Identify which cell holds the provided text, then report its (X, Y) central coordinate. 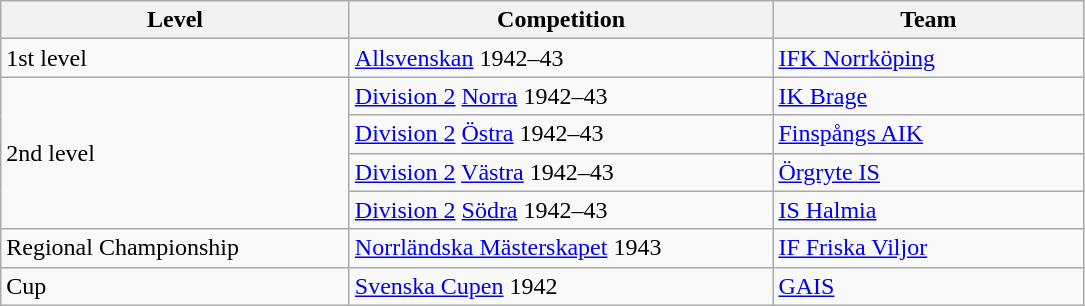
2nd level (176, 153)
Division 2 Östra 1942–43 (561, 134)
Svenska Cupen 1942 (561, 286)
Division 2 Västra 1942–43 (561, 172)
Cup (176, 286)
Allsvenskan 1942–43 (561, 58)
IFK Norrköping (928, 58)
Norrländska Mästerskapet 1943 (561, 248)
IF Friska Viljor (928, 248)
Team (928, 20)
Finspångs AIK (928, 134)
GAIS (928, 286)
IK Brage (928, 96)
Örgryte IS (928, 172)
Competition (561, 20)
Division 2 Södra 1942–43 (561, 210)
Regional Championship (176, 248)
1st level (176, 58)
Level (176, 20)
Division 2 Norra 1942–43 (561, 96)
IS Halmia (928, 210)
